Return [X, Y] of the center of cell containing provided text 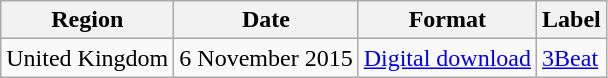
6 November 2015 [266, 58]
Region [88, 20]
3Beat [572, 58]
United Kingdom [88, 58]
Format [447, 20]
Digital download [447, 58]
Label [572, 20]
Date [266, 20]
